Return [x, y] of the center of cell containing provided text 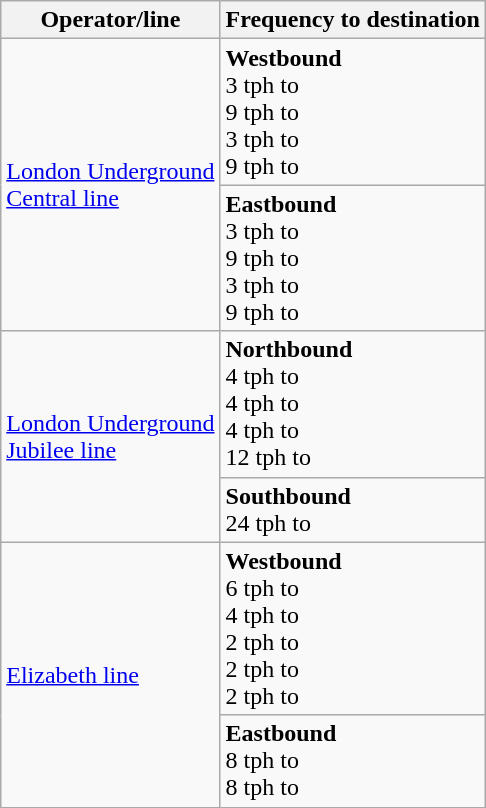
Elizabeth line [110, 674]
Frequency to destination [352, 20]
Operator/line [110, 20]
Eastbound 3 tph to 9 tph to 3 tph to 9 tph to [352, 258]
London Underground Central line [110, 185]
Eastbound 8 tph to 8 tph to [352, 761]
Northbound 4 tph to 4 tph to 4 tph to 12 tph to [352, 404]
Westbound 6 tph to 4 tph to 2 tph to 2 tph to 2 tph to [352, 628]
Southbound 24 tph to [352, 510]
London Underground Jubilee line [110, 436]
Westbound 3 tph to 9 tph to 3 tph to 9 tph to [352, 112]
